Locate the cell with the specified text and output its (X, Y) center coordinate. 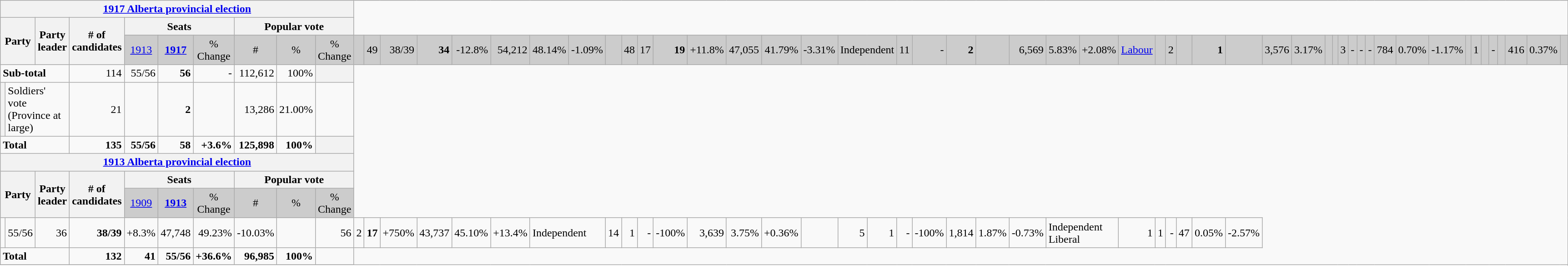
-12.8% (471, 50)
3,639 (707, 232)
+750% (398, 232)
43,737 (435, 232)
Labour (1137, 50)
11 (905, 50)
6,569 (1028, 50)
-1.09% (587, 50)
48.14% (549, 50)
135 (97, 145)
0.05% (1209, 232)
58 (176, 145)
96,985 (256, 256)
112,612 (256, 73)
125,898 (256, 145)
114 (97, 73)
3,576 (1277, 50)
54,212 (510, 50)
3.17% (1309, 50)
-10.03% (256, 232)
14 (613, 232)
5 (852, 232)
19 (670, 50)
-2.57% (1243, 232)
784 (1385, 50)
48 (629, 50)
Independent Liberal (1082, 232)
41 (141, 256)
-3.31% (819, 50)
Soldiers' vote (Province at large) (37, 109)
49.23% (214, 232)
+13.4% (510, 232)
+36.6% (214, 256)
41.79% (781, 50)
3 (1343, 50)
1,814 (961, 232)
+3.6% (214, 145)
0.70% (1412, 50)
3.75% (744, 232)
-0.73% (1028, 232)
1917 Alberta provincial election (177, 9)
21 (97, 109)
45.10% (471, 232)
1913 Alberta provincial election (177, 162)
+11.8% (707, 50)
5.83% (1062, 50)
+0.36% (781, 232)
49 (372, 50)
34 (435, 50)
1909 (141, 203)
416 (1516, 50)
47,748 (176, 232)
21.00% (296, 109)
1917 (176, 50)
-1.17% (1447, 50)
13,286 (256, 109)
47 (1184, 232)
+8.3% (141, 232)
36 (53, 232)
+2.08% (1099, 50)
Sub-total (35, 73)
1.87% (992, 232)
0.37% (1543, 50)
47,055 (744, 50)
132 (97, 256)
